Return the (x, y) coordinate for the center point of the cell that contains the specified text.  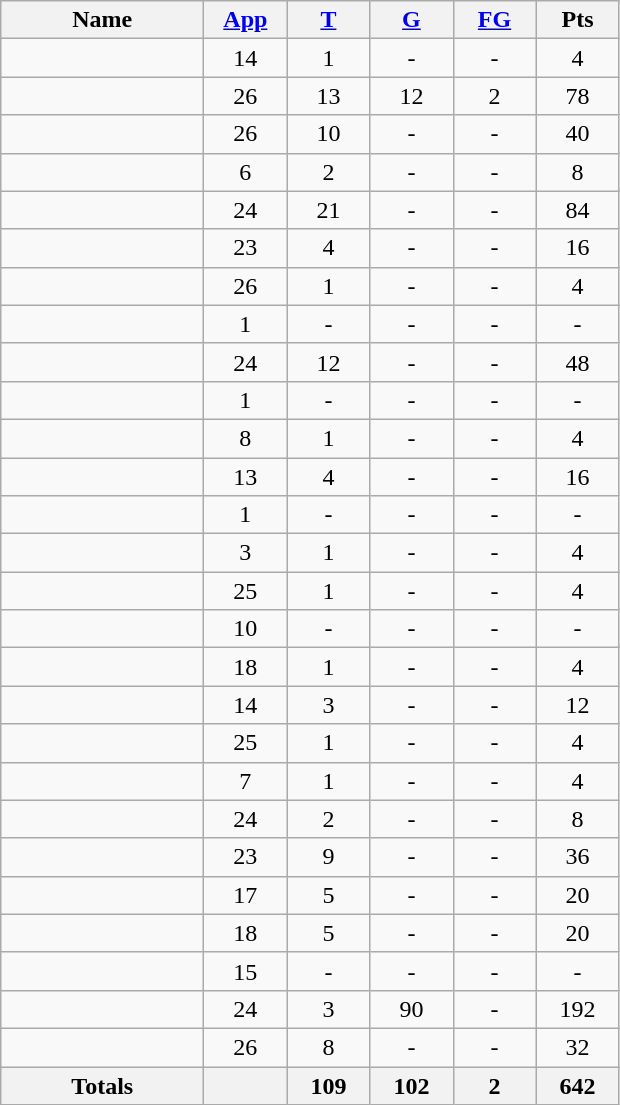
109 (328, 1085)
36 (578, 857)
84 (578, 210)
Name (102, 20)
9 (328, 857)
40 (578, 134)
32 (578, 1047)
90 (412, 1009)
21 (328, 210)
78 (578, 96)
642 (578, 1085)
Pts (578, 20)
App (246, 20)
102 (412, 1085)
17 (246, 895)
15 (246, 971)
T (328, 20)
7 (246, 781)
G (412, 20)
192 (578, 1009)
6 (246, 172)
Totals (102, 1085)
48 (578, 362)
FG (494, 20)
